Return (X, Y) of the center of cell containing provided text 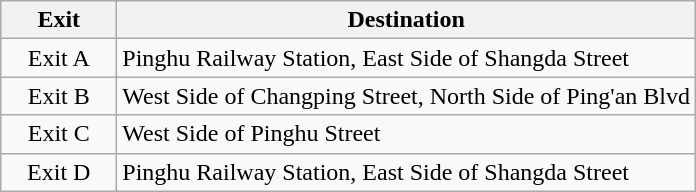
Destination (406, 20)
Exit (59, 20)
West Side of Pinghu Street (406, 134)
Exit C (59, 134)
Exit D (59, 172)
West Side of Changping Street, North Side of Ping'an Blvd (406, 96)
Exit B (59, 96)
Exit A (59, 58)
